Locate the cell with the specified text and output its [X, Y] center coordinate. 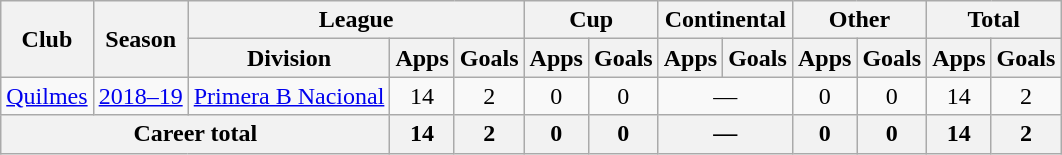
Primera B Nacional [289, 96]
Total [994, 20]
2018–19 [140, 96]
Division [289, 58]
Season [140, 39]
League [356, 20]
Career total [196, 134]
Club [47, 39]
Quilmes [47, 96]
Cup [591, 20]
Continental [725, 20]
Other [859, 20]
